Capture the cell that displays the provided text and extract its (X, Y) central coordinate. 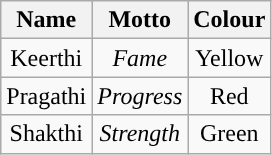
Keerthi (46, 58)
Yellow (230, 58)
Red (230, 96)
Fame (140, 58)
Shakthi (46, 134)
Colour (230, 20)
Progress (140, 96)
Motto (140, 20)
Strength (140, 134)
Green (230, 134)
Pragathi (46, 96)
Name (46, 20)
